Determine the [x, y] coordinate at the center of the cell enclosing the given text.  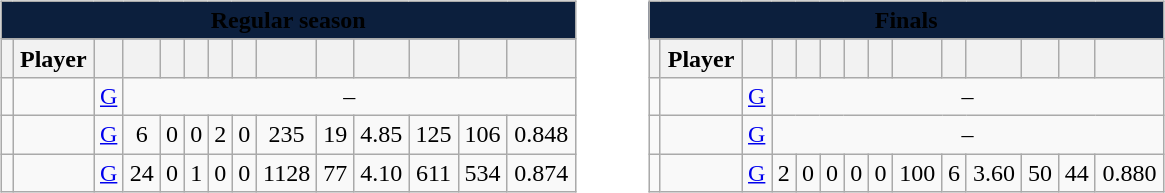
106 [482, 134]
77 [336, 173]
Finals [906, 20]
50 [1040, 173]
0.874 [541, 173]
3.60 [994, 173]
0.848 [541, 134]
4.10 [382, 173]
1128 [286, 173]
44 [1076, 173]
19 [336, 134]
Regular season [288, 20]
100 [918, 173]
24 [142, 173]
1 [196, 173]
235 [286, 134]
4.85 [382, 134]
611 [434, 173]
0.880 [1129, 173]
125 [434, 134]
534 [482, 173]
